Scan for the cell matching the given text and deliver its (x, y) coordinate at center. 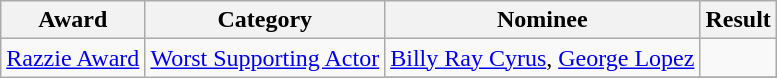
Award (73, 20)
Billy Ray Cyrus, George Lopez (542, 58)
Razzie Award (73, 58)
Category (265, 20)
Result (738, 20)
Worst Supporting Actor (265, 58)
Nominee (542, 20)
